From the cell containing the given text, extract its center point as (X, Y) coordinate. 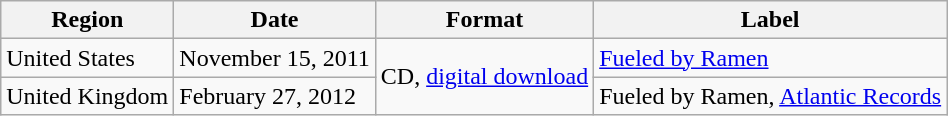
United States (88, 58)
CD, digital download (484, 77)
Date (274, 20)
Fueled by Ramen (770, 58)
Format (484, 20)
Fueled by Ramen, Atlantic Records (770, 96)
Label (770, 20)
February 27, 2012 (274, 96)
United Kingdom (88, 96)
Region (88, 20)
November 15, 2011 (274, 58)
